For the text-containing cell, return its midpoint in [X, Y] coordinate format. 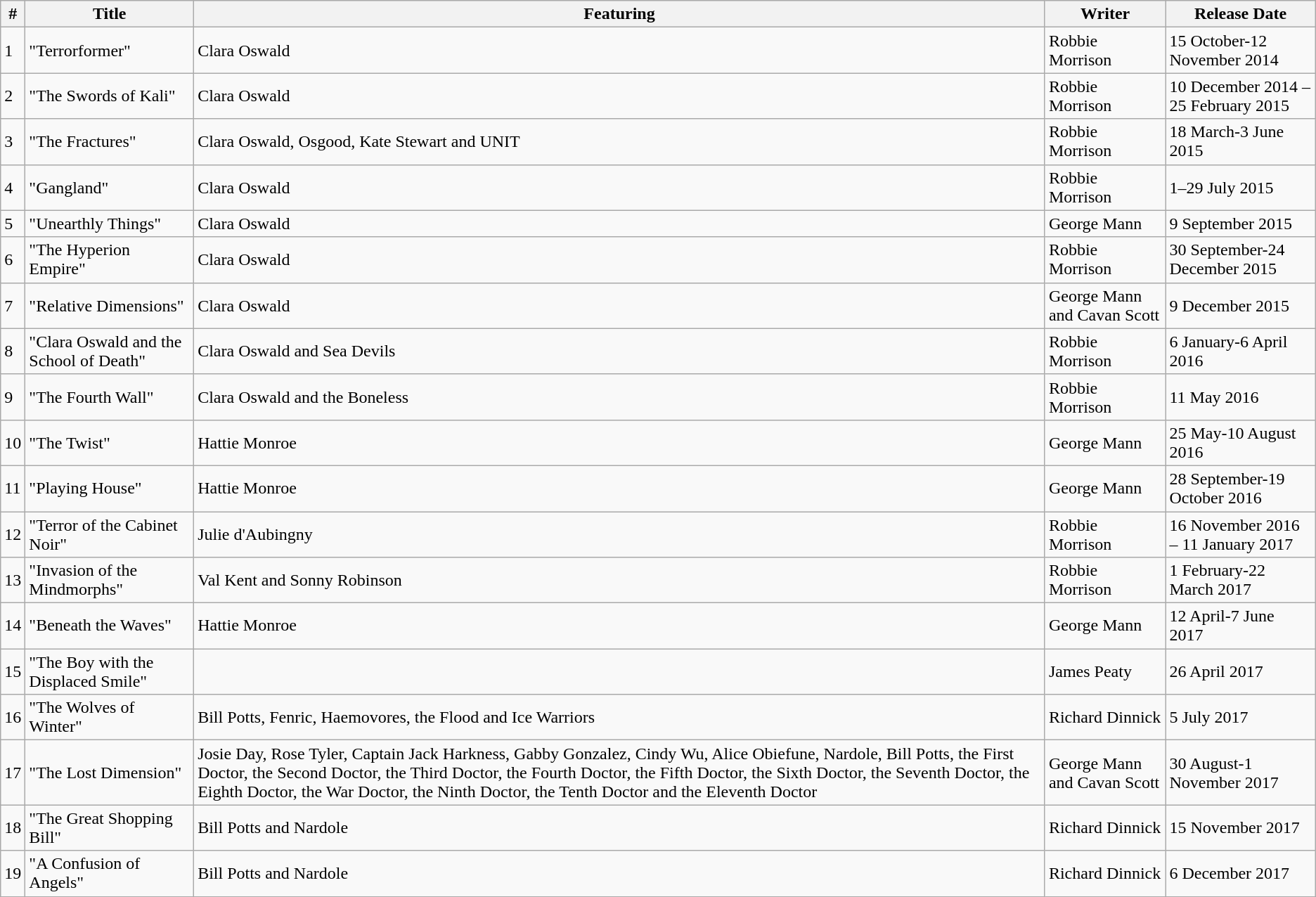
Release Date [1240, 14]
Clara Oswald and Sea Devils [620, 351]
1 February-22 March 2017 [1240, 581]
7 [13, 305]
30 September-24 December 2015 [1240, 260]
12 [13, 534]
"The Fractures" [110, 142]
2 [13, 96]
"The Fourth Wall" [110, 396]
16 [13, 717]
"Terror of the Cabinet Noir" [110, 534]
13 [13, 581]
9 December 2015 [1240, 305]
4 [13, 187]
"Gangland" [110, 187]
15 November 2017 [1240, 828]
Clara Oswald, Osgood, Kate Stewart and UNIT [620, 142]
Title [110, 14]
5 July 2017 [1240, 717]
12 April-7 June 2017 [1240, 626]
17 [13, 773]
"The Wolves of Winter" [110, 717]
6 January-6 April 2016 [1240, 351]
5 [13, 224]
Clara Oswald and the Boneless [620, 396]
9 September 2015 [1240, 224]
10 December 2014 – 25 February 2015 [1240, 96]
11 [13, 488]
6 [13, 260]
30 August-1 November 2017 [1240, 773]
25 May-10 August 2016 [1240, 443]
15 October-12 November 2014 [1240, 51]
"Playing House" [110, 488]
"Unearthly Things" [110, 224]
"The Twist" [110, 443]
"Relative Dimensions" [110, 305]
28 September-19 October 2016 [1240, 488]
14 [13, 626]
Julie d'Aubingny [620, 534]
"The Lost Dimension" [110, 773]
"Clara Oswald and the School of Death" [110, 351]
James Peaty [1105, 672]
Bill Potts, Fenric, Haemovores, the Flood and Ice Warriors [620, 717]
Val Kent and Sonny Robinson [620, 581]
10 [13, 443]
26 April 2017 [1240, 672]
18 March-3 June 2015 [1240, 142]
6 December 2017 [1240, 873]
16 November 2016 – 11 January 2017 [1240, 534]
8 [13, 351]
"The Great Shopping Bill" [110, 828]
Featuring [620, 14]
Writer [1105, 14]
3 [13, 142]
9 [13, 396]
"A Confusion of Angels" [110, 873]
19 [13, 873]
"The Hyperion Empire" [110, 260]
18 [13, 828]
"The Boy with the Displaced Smile" [110, 672]
"Beneath the Waves" [110, 626]
"Terrorformer" [110, 51]
15 [13, 672]
1 [13, 51]
11 May 2016 [1240, 396]
1–29 July 2015 [1240, 187]
"Invasion of the Mindmorphs" [110, 581]
"The Swords of Kali" [110, 96]
# [13, 14]
